Return the (x, y) coordinate for the center point of the cell that contains the specified text.  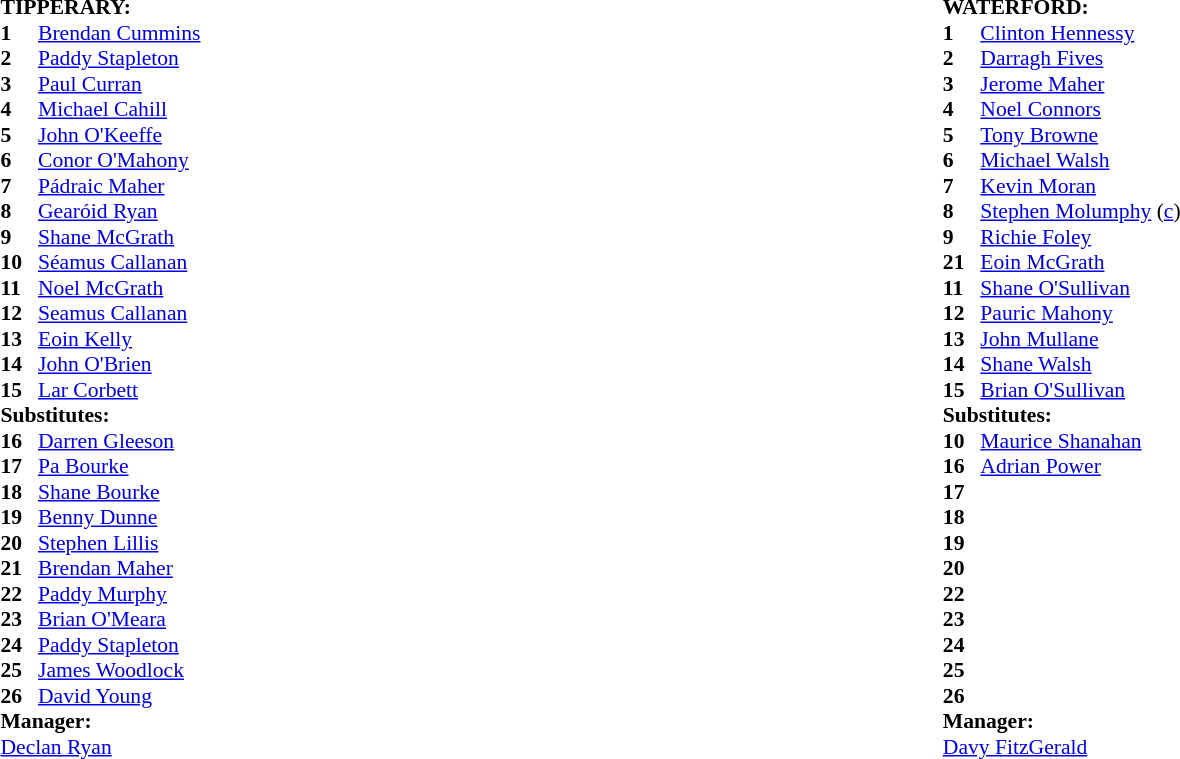
Benny Dunne (119, 517)
Brian O'Meara (119, 619)
Séamus Callanan (119, 263)
James Woodlock (119, 671)
Gearóid Ryan (119, 211)
Substitutes: (100, 415)
Stephen Lillis (119, 543)
David Young (119, 696)
Michael Cahill (119, 109)
Shane Walsh (1080, 365)
Brendan Maher (119, 569)
Eoin Kelly (119, 339)
Paddy Murphy (119, 594)
Jerome Maher (1080, 84)
John O'Brien (119, 365)
Brian O'Sullivan (1080, 390)
Brendan Cummins (119, 33)
Clinton Hennessy (1080, 33)
Manager: (100, 721)
Darren Gleeson (119, 441)
Noel McGrath (119, 288)
Lar Corbett (119, 390)
Eoin McGrath (1080, 263)
Shane O'Sullivan (1080, 288)
Pauric Mahony (1080, 313)
Seamus Callanan (119, 313)
Stephen Molumphy (c) (1080, 211)
Shane Bourke (119, 492)
Richie Foley (1080, 237)
Pádraic Maher (119, 186)
Conor O'Mahony (119, 161)
Pa Bourke (119, 467)
Shane McGrath (119, 237)
Paul Curran (119, 84)
Kevin Moran (1080, 186)
John Mullane (1080, 339)
Tony Browne (1080, 135)
Maurice Shanahan (1080, 441)
Darragh Fives (1080, 59)
John O'Keeffe (119, 135)
Michael Walsh (1080, 161)
Noel Connors (1080, 109)
Adrian Power (1080, 467)
